Determine the (X, Y) coordinate at the center of the cell enclosing the given text.  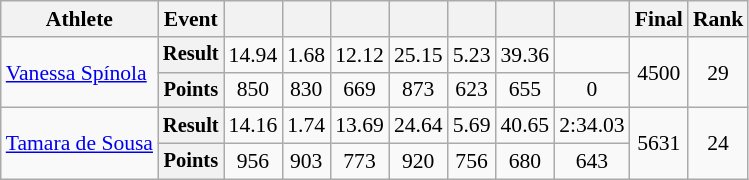
39.36 (524, 55)
24.64 (418, 126)
Rank (718, 19)
Final (659, 19)
Tamara de Sousa (80, 144)
680 (524, 162)
903 (306, 162)
669 (360, 90)
14.94 (254, 55)
920 (418, 162)
1.68 (306, 55)
13.69 (360, 126)
873 (418, 90)
773 (360, 162)
5631 (659, 144)
0 (592, 90)
Athlete (80, 19)
4500 (659, 72)
830 (306, 90)
956 (254, 162)
40.65 (524, 126)
25.15 (418, 55)
1.74 (306, 126)
12.12 (360, 55)
655 (524, 90)
643 (592, 162)
5.23 (472, 55)
850 (254, 90)
756 (472, 162)
24 (718, 144)
14.16 (254, 126)
623 (472, 90)
29 (718, 72)
5.69 (472, 126)
2:34.03 (592, 126)
Vanessa Spínola (80, 72)
Event (191, 19)
